Pinpoint the cell where the given text exists, returning its (x, y) midpoint coordinate. 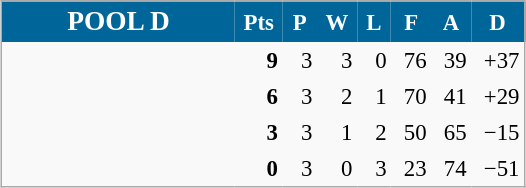
70 (411, 96)
P (299, 22)
65 (451, 132)
Pts (259, 22)
6 (259, 96)
74 (451, 168)
39 (451, 60)
A (451, 22)
+29 (498, 96)
50 (411, 132)
POOL D (118, 22)
F (411, 22)
W (337, 22)
−15 (498, 132)
D (498, 22)
−51 (498, 168)
76 (411, 60)
9 (259, 60)
L (374, 22)
+37 (498, 60)
41 (451, 96)
23 (411, 168)
